Scan for the cell matching the given text and deliver its (x, y) coordinate at center. 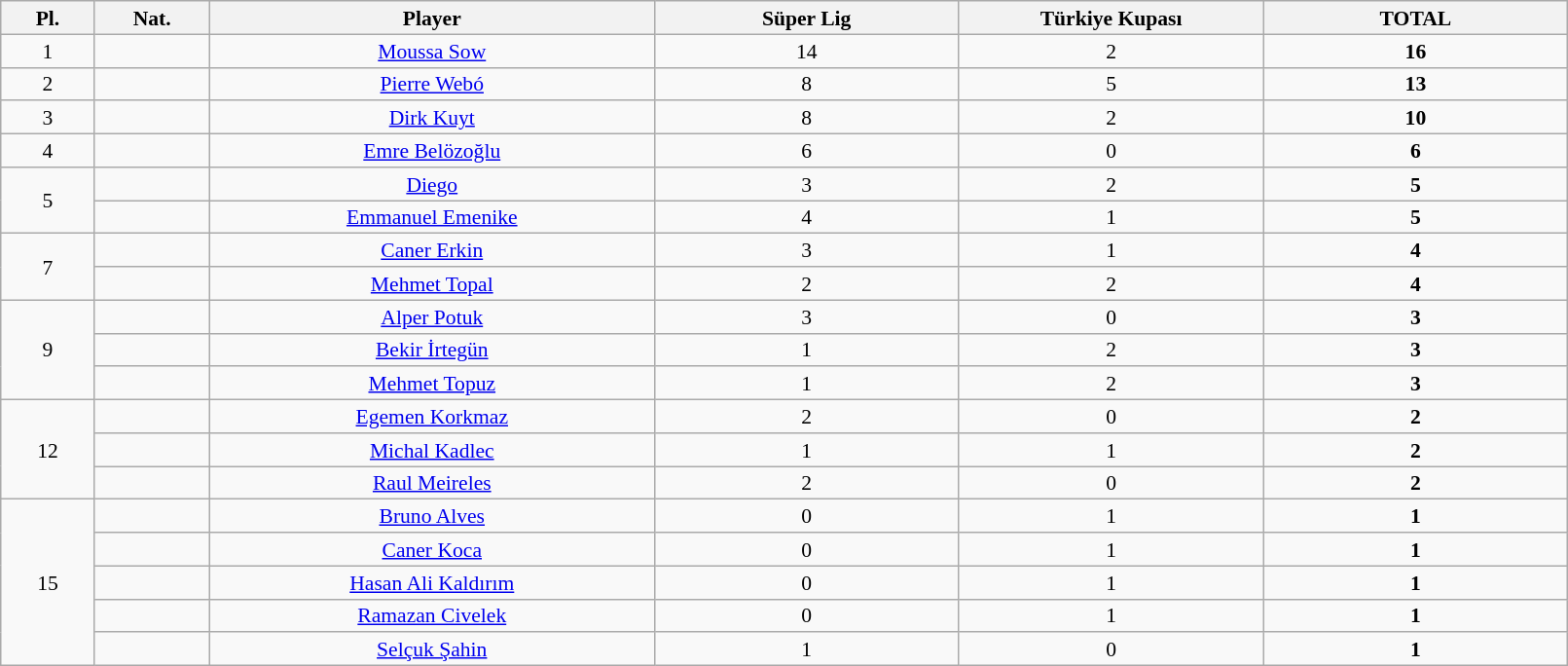
Pl. (48, 18)
TOTAL (1415, 18)
Dirk Kuyt (432, 118)
14 (806, 51)
12 (48, 450)
Pierre Webó (432, 84)
Bruno Alves (432, 516)
Emre Belözoğlu (432, 151)
10 (1415, 118)
15 (48, 582)
Türkiye Kupası (1112, 18)
Moussa Sow (432, 51)
Nat. (152, 18)
Egemen Korkmaz (432, 417)
Mehmet Topuz (432, 384)
Ramazan Civelek (432, 615)
Emmanuel Emenike (432, 217)
Bekir İrtegün (432, 350)
Raul Meireles (432, 483)
Diego (432, 184)
16 (1415, 51)
Michal Kadlec (432, 450)
13 (1415, 84)
7 (48, 267)
Caner Erkin (432, 250)
Caner Koca (432, 549)
Mehmet Topal (432, 283)
Süper Lig (806, 18)
Selçuk Şahin (432, 649)
Player (432, 18)
Alper Potuk (432, 316)
Hasan Ali Kaldırım (432, 582)
9 (48, 350)
